Provide the (x, y) coordinate of the cell's center where the given text is located.  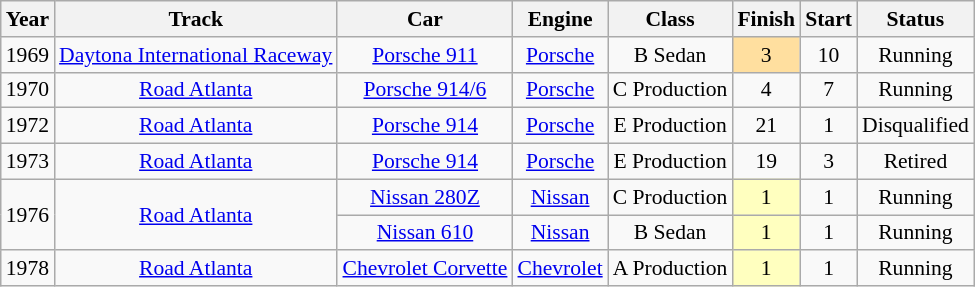
Daytona International Raceway (196, 55)
10 (828, 55)
Finish (766, 19)
1969 (28, 55)
Car (424, 19)
Chevrolet Corvette (424, 269)
Class (670, 19)
Status (916, 19)
4 (766, 90)
Porsche 914/6 (424, 90)
1972 (28, 126)
Nissan 610 (424, 233)
19 (766, 162)
Year (28, 19)
Start (828, 19)
Track (196, 19)
Retired (916, 162)
21 (766, 126)
Engine (560, 19)
1973 (28, 162)
Nissan 280Z (424, 197)
Porsche 911 (424, 55)
Chevrolet (560, 269)
7 (828, 90)
A Production (670, 269)
1976 (28, 214)
1978 (28, 269)
1970 (28, 90)
Disqualified (916, 126)
